Output the [X, Y] coordinate of the center of the cell containing the given text.  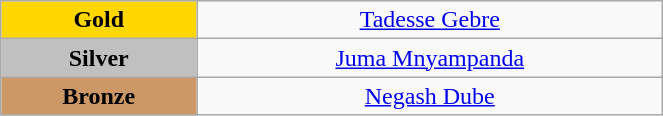
Silver [99, 58]
Bronze [99, 96]
Tadesse Gebre [430, 20]
Juma Mnyampanda [430, 58]
Negash Dube [430, 96]
Gold [99, 20]
